Return the [X, Y] coordinate for the center point of the cell that contains the specified text.  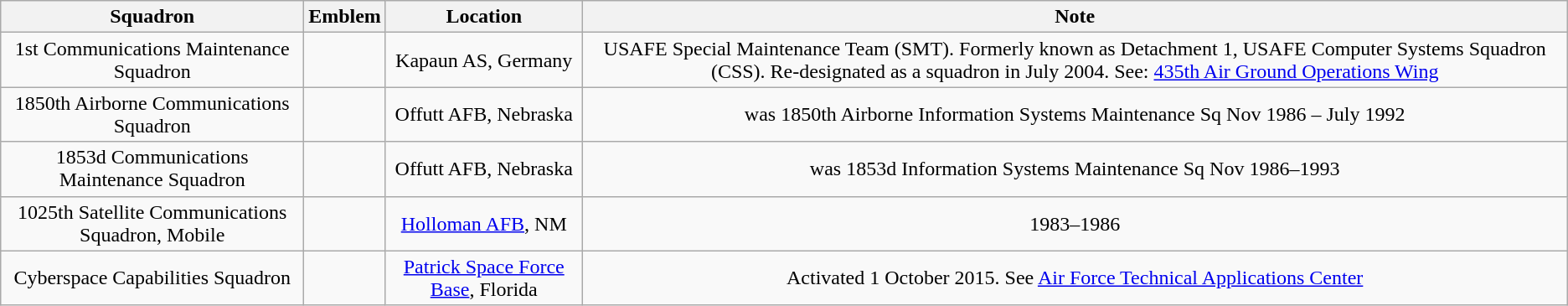
1853d Communications Maintenance Squadron [152, 169]
Holloman AFB, NM [484, 223]
1st Communications Maintenance Squadron [152, 60]
Kapaun AS, Germany [484, 60]
was 1853d Information Systems Maintenance Sq Nov 1986–1993 [1075, 169]
was 1850th Airborne Information Systems Maintenance Sq Nov 1986 – July 1992 [1075, 114]
Location [484, 17]
Note [1075, 17]
Squadron [152, 17]
1983–1986 [1075, 223]
1850th Airborne Communications Squadron [152, 114]
Activated 1 October 2015. See Air Force Technical Applications Center [1075, 278]
Emblem [345, 17]
1025th Satellite Communications Squadron, Mobile [152, 223]
Cyberspace Capabilities Squadron [152, 278]
Patrick Space Force Base, Florida [484, 278]
